Search for the cell housing the specified text and yield its [x, y] center coordinate. 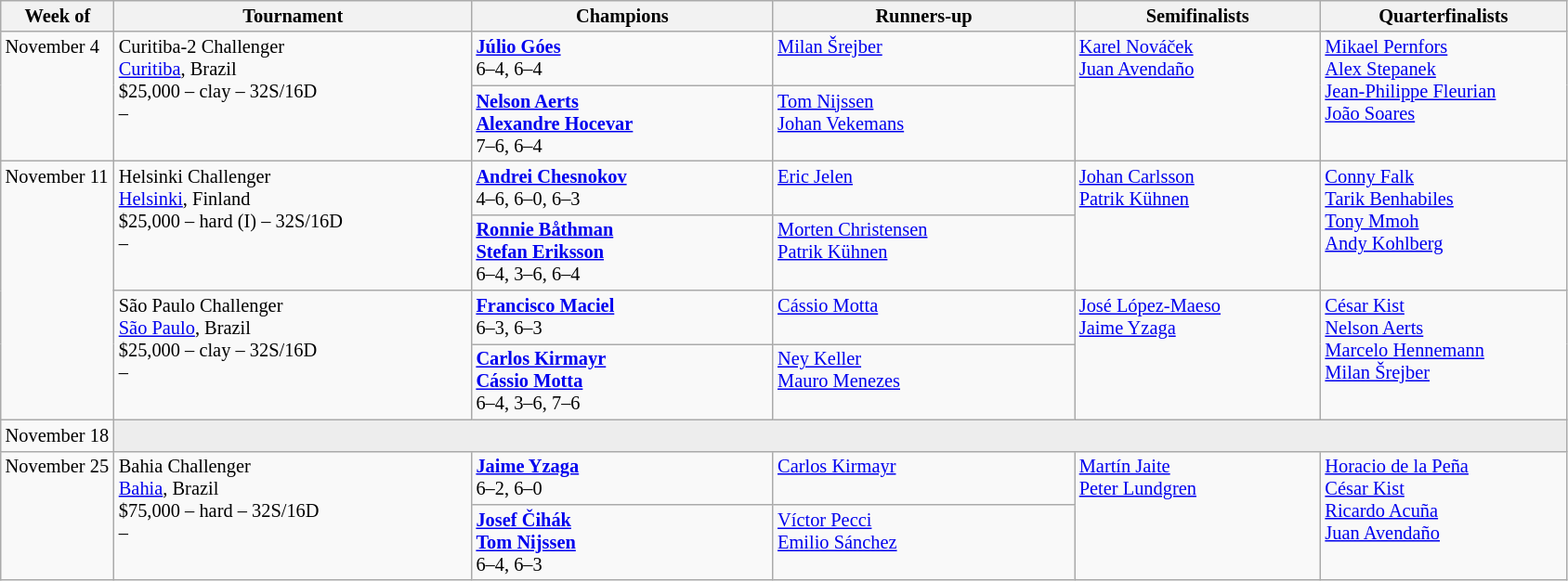
Conny Falk Tarik Benhabiles Tony Mmoh Andy Kohlberg [1444, 225]
November 25 [58, 516]
José López-Maeso Jaime Yzaga [1198, 355]
Week of [58, 16]
November 11 [58, 290]
Champions [622, 16]
Curitiba-2 Challenger Curitiba, Brazil$25,000 – clay – 32S/16D – [294, 97]
Mikael Pernfors Alex Stepanek Jean-Philippe Fleurian João Soares [1444, 97]
Ney Keller Mauro Menezes [923, 381]
Johan Carlsson Patrik Kühnen [1198, 225]
Eric Jelen [923, 187]
São Paulo Challenger São Paulo, Brazil$25,000 – clay – 32S/16D – [294, 355]
Bahia Challenger Bahia, Brazil$75,000 – hard – 32S/16D – [294, 516]
Martín Jaite Peter Lundgren [1198, 516]
Víctor Pecci Emilio Sánchez [923, 542]
Runners-up [923, 16]
Tournament [294, 16]
Helsinki Challenger Helsinki, Finland$25,000 – hard (I) – 32S/16D – [294, 225]
Carlos Kirmayr [923, 478]
Milan Šrejber [923, 58]
Ronnie Båthman Stefan Eriksson6–4, 3–6, 6–4 [622, 252]
Andrei Chesnokov 4–6, 6–0, 6–3 [622, 187]
Quarterfinalists [1444, 16]
Horacio de la Peña César Kist Ricardo Acuña Juan Avendaño [1444, 516]
November 4 [58, 97]
Júlio Góes 6–4, 6–4 [622, 58]
César Kist Nelson Aerts Marcelo Hennemann Milan Šrejber [1444, 355]
Francisco Maciel 6–3, 6–3 [622, 317]
Karel Nováček Juan Avendaño [1198, 97]
November 18 [58, 435]
Jaime Yzaga 6–2, 6–0 [622, 478]
Carlos Kirmayr Cássio Motta6–4, 3–6, 7–6 [622, 381]
Morten Christensen Patrik Kühnen [923, 252]
Semifinalists [1198, 16]
Nelson Aerts Alexandre Hocevar7–6, 6–4 [622, 123]
Tom Nijssen Johan Vekemans [923, 123]
Cássio Motta [923, 317]
Josef Čihák Tom Nijssen6–4, 6–3 [622, 542]
